Detect which cell encompasses the target text, then output its [X, Y] center coordinate. 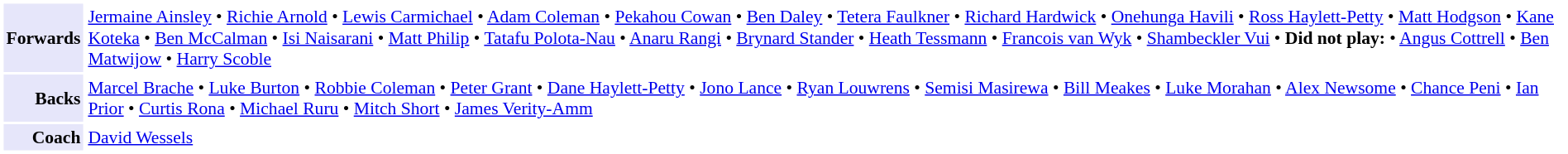
Coach [43, 137]
David Wessels [825, 137]
Forwards [43, 37]
Backs [43, 98]
